Determine the (X, Y) coordinate at the center of the cell enclosing the given text.  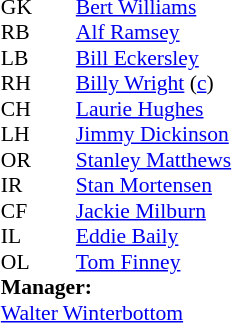
RB (20, 33)
OR (20, 160)
Tom Finney (154, 262)
Eddie Baily (154, 237)
Jackie Milburn (154, 211)
IL (20, 237)
CF (20, 211)
LH (20, 135)
OL (20, 262)
CH (20, 109)
Stanley Matthews (154, 160)
Billy Wright (c) (154, 83)
Manager: (116, 287)
Alf Ramsey (154, 33)
Laurie Hughes (154, 109)
LB (20, 58)
Bill Eckersley (154, 58)
RH (20, 83)
Jimmy Dickinson (154, 135)
Stan Mortensen (154, 185)
IR (20, 185)
